Extract the (x, y) coordinate from the center of the cell holding the provided text.  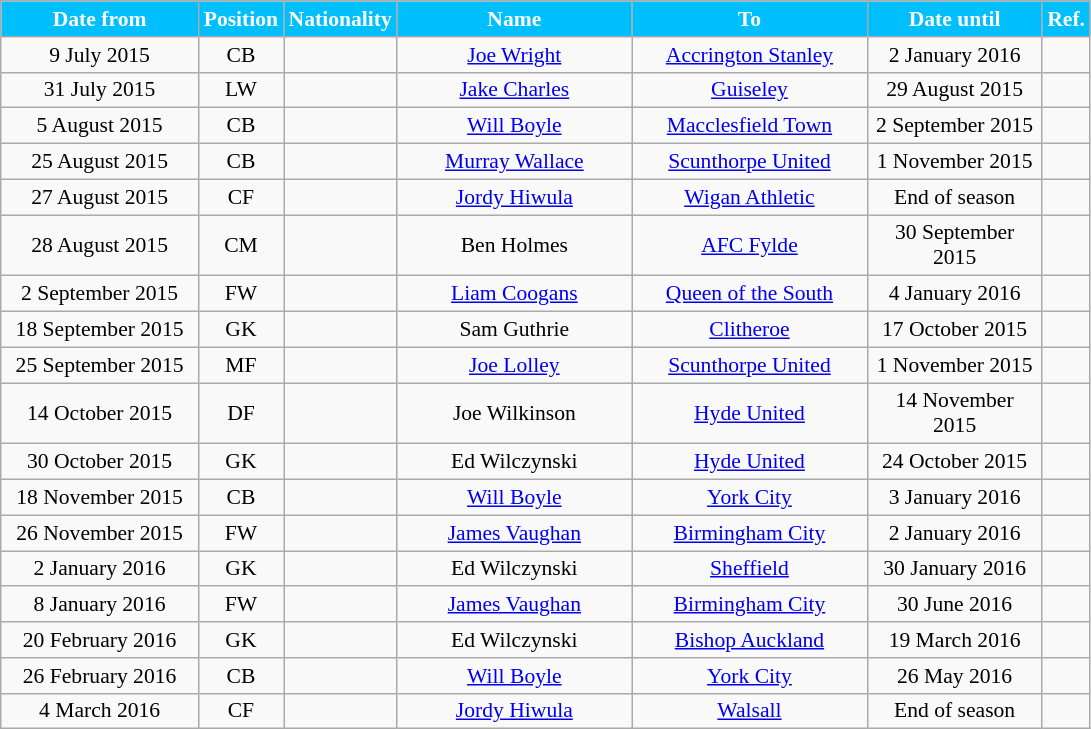
Walsall (750, 711)
Accrington Stanley (750, 55)
Joe Lolley (514, 365)
4 March 2016 (100, 711)
14 November 2015 (954, 414)
14 October 2015 (100, 414)
26 November 2015 (100, 533)
Sheffield (750, 569)
Murray Wallace (514, 162)
MF (240, 365)
28 August 2015 (100, 246)
Guiseley (750, 90)
CM (240, 246)
Joe Wilkinson (514, 414)
9 July 2015 (100, 55)
18 September 2015 (100, 330)
31 July 2015 (100, 90)
Joe Wright (514, 55)
Clitheroe (750, 330)
5 August 2015 (100, 126)
Nationality (340, 19)
25 September 2015 (100, 365)
LW (240, 90)
Queen of the South (750, 294)
AFC Fylde (750, 246)
Bishop Auckland (750, 640)
Ben Holmes (514, 246)
25 August 2015 (100, 162)
Wigan Athletic (750, 197)
8 January 2016 (100, 605)
Date until (954, 19)
Jake Charles (514, 90)
18 November 2015 (100, 498)
30 June 2016 (954, 605)
4 January 2016 (954, 294)
DF (240, 414)
Position (240, 19)
Date from (100, 19)
Sam Guthrie (514, 330)
29 August 2015 (954, 90)
20 February 2016 (100, 640)
26 May 2016 (954, 676)
30 October 2015 (100, 462)
Liam Coogans (514, 294)
17 October 2015 (954, 330)
26 February 2016 (100, 676)
Name (514, 19)
3 January 2016 (954, 498)
30 January 2016 (954, 569)
30 September 2015 (954, 246)
27 August 2015 (100, 197)
24 October 2015 (954, 462)
Macclesfield Town (750, 126)
Ref. (1066, 19)
To (750, 19)
19 March 2016 (954, 640)
